Return the [X, Y] coordinate for the center point of the cell that contains the specified text.  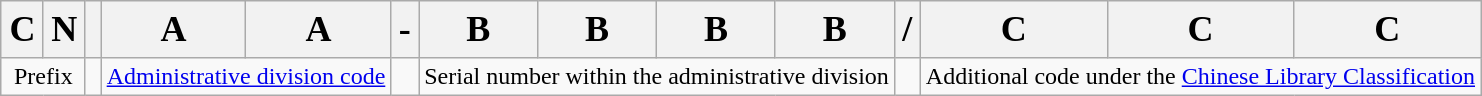
- [405, 29]
/ [907, 29]
Administrative division code [246, 76]
Serial number within the administrative division [657, 76]
Prefix [43, 76]
N [64, 29]
Additional code under the Chinese Library Classification [1200, 76]
